Output the (x, y) coordinate of the center of the cell containing the given text.  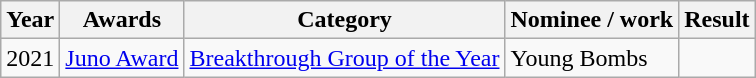
Young Bombs (592, 58)
Juno Award (122, 58)
Year (30, 20)
Category (344, 20)
Breakthrough Group of the Year (344, 58)
Awards (122, 20)
Result (717, 20)
Nominee / work (592, 20)
2021 (30, 58)
